Pinpoint the cell where the given text exists, returning its [x, y] midpoint coordinate. 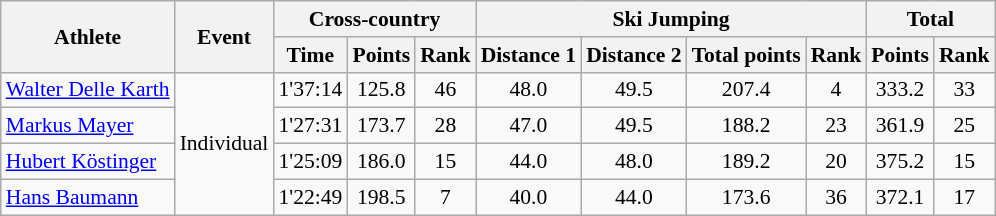
173.6 [746, 197]
23 [836, 126]
1'25:09 [310, 162]
189.2 [746, 162]
1'37:14 [310, 90]
375.2 [900, 162]
Hubert Köstinger [88, 162]
198.5 [381, 197]
Ski Jumping [672, 19]
1'27:31 [310, 126]
17 [964, 197]
333.2 [900, 90]
33 [964, 90]
Cross-country [374, 19]
173.7 [381, 126]
20 [836, 162]
36 [836, 197]
Individual [224, 143]
188.2 [746, 126]
361.9 [900, 126]
Time [310, 55]
25 [964, 126]
28 [446, 126]
Distance 1 [528, 55]
125.8 [381, 90]
Athlete [88, 36]
186.0 [381, 162]
372.1 [900, 197]
Markus Mayer [88, 126]
40.0 [528, 197]
4 [836, 90]
Event [224, 36]
46 [446, 90]
Hans Baumann [88, 197]
Walter Delle Karth [88, 90]
Total [930, 19]
Distance 2 [634, 55]
7 [446, 197]
47.0 [528, 126]
207.4 [746, 90]
Total points [746, 55]
1'22:49 [310, 197]
